From the cell containing the given text, extract its center point as [X, Y] coordinate. 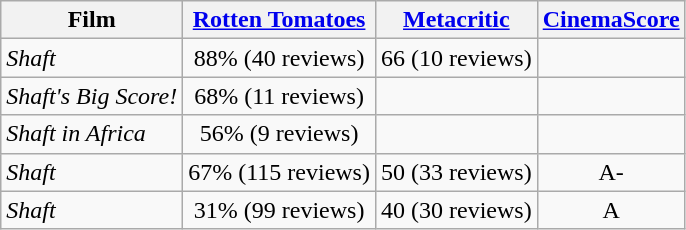
50 (33 reviews) [456, 172]
Rotten Tomatoes [280, 20]
A [611, 210]
56% (9 reviews) [280, 134]
88% (40 reviews) [280, 58]
68% (11 reviews) [280, 96]
Metacritic [456, 20]
CinemaScore [611, 20]
66 (10 reviews) [456, 58]
40 (30 reviews) [456, 210]
Shaft's Big Score! [92, 96]
Film [92, 20]
31% (99 reviews) [280, 210]
A- [611, 172]
Shaft in Africa [92, 134]
67% (115 reviews) [280, 172]
